Return the (X, Y) coordinate for the center point of the cell that contains the specified text.  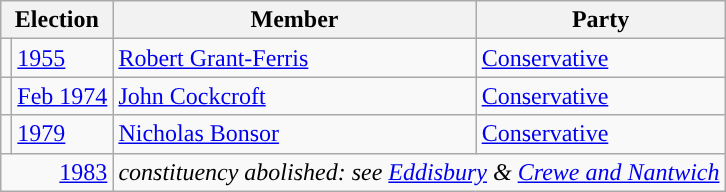
Robert Grant-Ferris (294, 58)
Member (294, 20)
Party (600, 20)
Election (57, 20)
Nicholas Bonsor (294, 134)
1955 (62, 58)
John Cockcroft (294, 96)
1983 (57, 172)
1979 (62, 134)
Feb 1974 (62, 96)
constituency abolished: see Eddisbury & Crewe and Nantwich (419, 172)
